Extract the [X, Y] coordinate from the center of the cell holding the provided text.  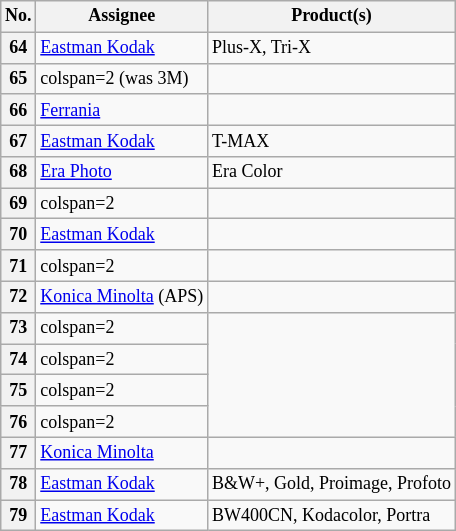
74 [18, 360]
Assignee [122, 16]
No. [18, 16]
Ferrania [122, 110]
Konica Minolta [122, 452]
B&W+, Gold, Proimage, Profoto [332, 484]
Product(s) [332, 16]
65 [18, 78]
75 [18, 390]
79 [18, 516]
68 [18, 172]
colspan=2 (was 3M) [122, 78]
Konica Minolta (APS) [122, 296]
76 [18, 422]
71 [18, 266]
67 [18, 140]
69 [18, 204]
66 [18, 110]
77 [18, 452]
Plus-X, Tri-X [332, 48]
78 [18, 484]
73 [18, 328]
72 [18, 296]
Era Photo [122, 172]
70 [18, 234]
64 [18, 48]
Era Color [332, 172]
BW400CN, Kodacolor, Portra [332, 516]
T-MAX [332, 140]
